Output the [x, y] coordinate of the center of the cell containing the given text.  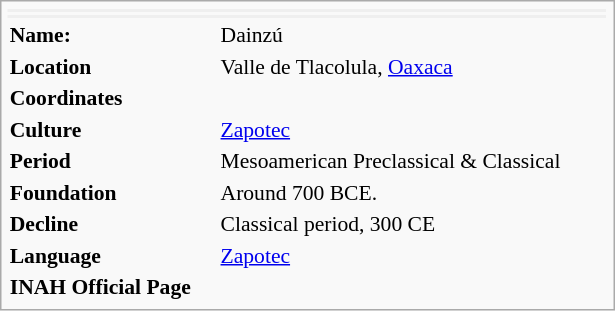
Language [112, 255]
Coordinates [112, 98]
Location [112, 66]
Name: [112, 35]
Valle de Tlacolula, Oaxaca [412, 66]
Decline [112, 224]
Around 700 BCE. [412, 192]
Mesoamerican Preclassical & Classical [412, 161]
Classical period, 300 CE [412, 224]
Foundation [112, 192]
Culture [112, 129]
Dainzú [412, 35]
INAH Official Page [112, 287]
Period [112, 161]
